From the cell containing the given text, extract its center point as [X, Y] coordinate. 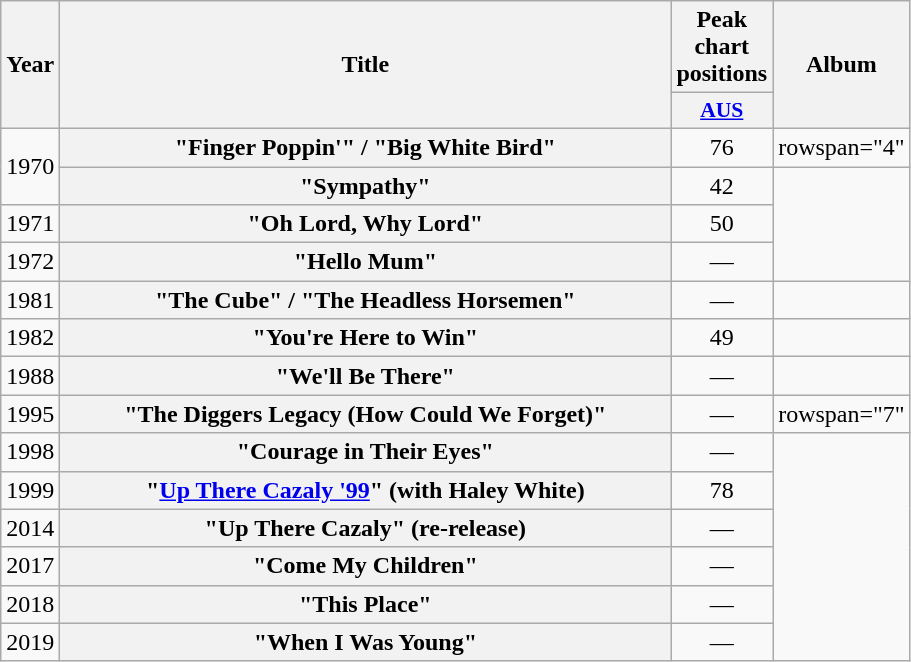
"We'll Be There" [366, 376]
"Up There Cazaly '99" (with Haley White) [366, 490]
"You're Here to Win" [366, 338]
Title [366, 65]
"The Diggers Legacy (How Could We Forget)" [366, 414]
1995 [30, 414]
"Oh Lord, Why Lord" [366, 224]
"Come My Children" [366, 566]
"When I Was Young" [366, 642]
2017 [30, 566]
42 [722, 185]
AUS [722, 111]
2014 [30, 528]
1999 [30, 490]
76 [722, 147]
"Hello Mum" [366, 262]
2018 [30, 604]
1972 [30, 262]
Album [842, 65]
1981 [30, 300]
78 [722, 490]
rowspan="7" [842, 414]
"Courage in Their Eyes" [366, 452]
50 [722, 224]
rowspan="4" [842, 147]
"Up There Cazaly" (re-release) [366, 528]
1998 [30, 452]
2019 [30, 642]
1988 [30, 376]
"The Cube" / "The Headless Horsemen" [366, 300]
1982 [30, 338]
Year [30, 65]
49 [722, 338]
"Sympathy" [366, 185]
"Finger Poppin'" / "Big White Bird" [366, 147]
"This Place" [366, 604]
1970 [30, 166]
1971 [30, 224]
Peak chartpositions [722, 47]
